For the text-containing cell, return its midpoint in (x, y) coordinate format. 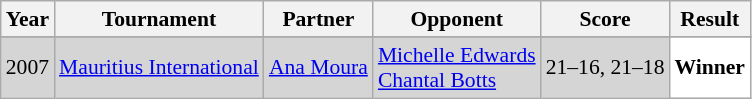
Partner (318, 19)
Ana Moura (318, 68)
21–16, 21–18 (606, 68)
Result (710, 19)
2007 (28, 68)
Mauritius International (159, 68)
Winner (710, 68)
Opponent (457, 19)
Score (606, 19)
Michelle Edwards Chantal Botts (457, 68)
Year (28, 19)
Tournament (159, 19)
